Capture the cell that displays the provided text and extract its [X, Y] central coordinate. 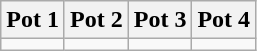
Pot 2 [96, 20]
Pot 3 [160, 20]
Pot 1 [33, 20]
Pot 4 [224, 20]
